Return [X, Y] of the center of cell containing provided text 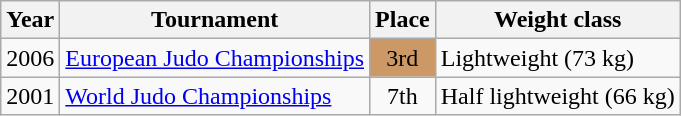
Year [30, 20]
3rd [403, 58]
Weight class [558, 20]
2006 [30, 58]
7th [403, 96]
Place [403, 20]
World Judo Championships [215, 96]
European Judo Championships [215, 58]
Half lightweight (66 kg) [558, 96]
Lightweight (73 kg) [558, 58]
2001 [30, 96]
Tournament [215, 20]
